Return the [X, Y] coordinate for the center point of the cell that contains the specified text.  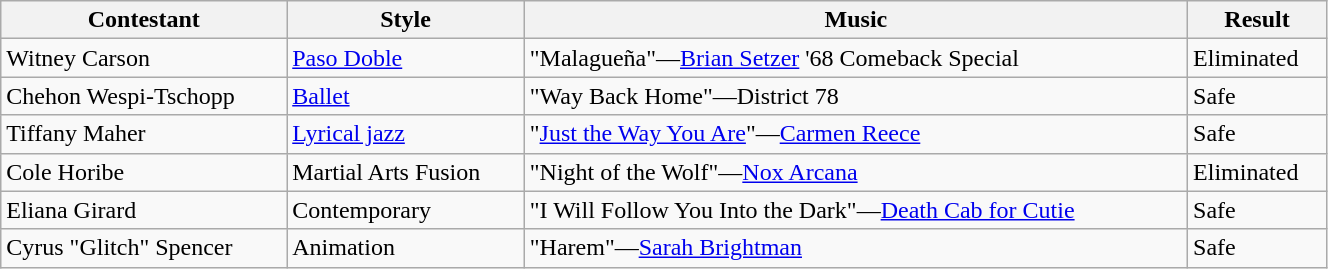
Lyrical jazz [406, 134]
"Way Back Home"—District 78 [856, 96]
"I Will Follow You Into the Dark"—Death Cab for Cutie [856, 210]
Animation [406, 248]
"Harem"—Sarah Brightman [856, 248]
Ballet [406, 96]
Martial Arts Fusion [406, 172]
"Malagueña"—Brian Setzer '68 Comeback Special [856, 58]
Eliana Girard [144, 210]
Witney Carson [144, 58]
"Night of the Wolf"—Nox Arcana [856, 172]
Cyrus "Glitch" Spencer [144, 248]
Cole Horibe [144, 172]
Result [1258, 20]
Music [856, 20]
Paso Doble [406, 58]
Contemporary [406, 210]
Tiffany Maher [144, 134]
Chehon Wespi-Tschopp [144, 96]
Contestant [144, 20]
Style [406, 20]
"Just the Way You Are"—Carmen Reece [856, 134]
